Capture the cell that displays the provided text and extract its (x, y) central coordinate. 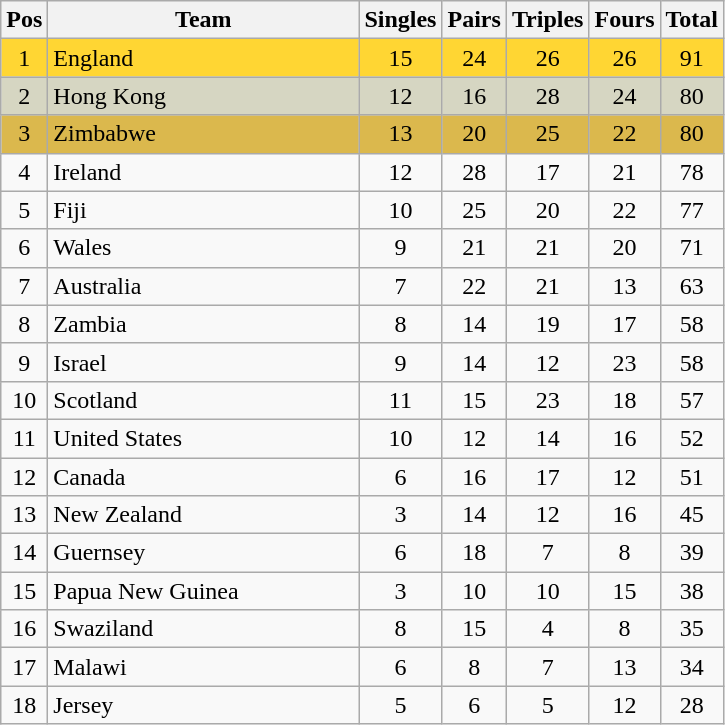
51 (692, 477)
Singles (400, 20)
Jersey (204, 705)
Pairs (474, 20)
Zimbabwe (204, 134)
Zambia (204, 324)
England (204, 58)
78 (692, 172)
57 (692, 400)
Hong Kong (204, 96)
1 (24, 58)
35 (692, 629)
Total (692, 20)
39 (692, 553)
77 (692, 210)
Scotland (204, 400)
Canada (204, 477)
38 (692, 591)
34 (692, 667)
45 (692, 515)
Guernsey (204, 553)
Australia (204, 286)
Team (204, 20)
Malawi (204, 667)
United States (204, 438)
Swaziland (204, 629)
2 (24, 96)
63 (692, 286)
Ireland (204, 172)
Triples (548, 20)
91 (692, 58)
Fours (624, 20)
Pos (24, 20)
Wales (204, 248)
Fiji (204, 210)
Israel (204, 362)
52 (692, 438)
71 (692, 248)
New Zealand (204, 515)
Papua New Guinea (204, 591)
19 (548, 324)
